Search for the cell housing the specified text and yield its (X, Y) center coordinate. 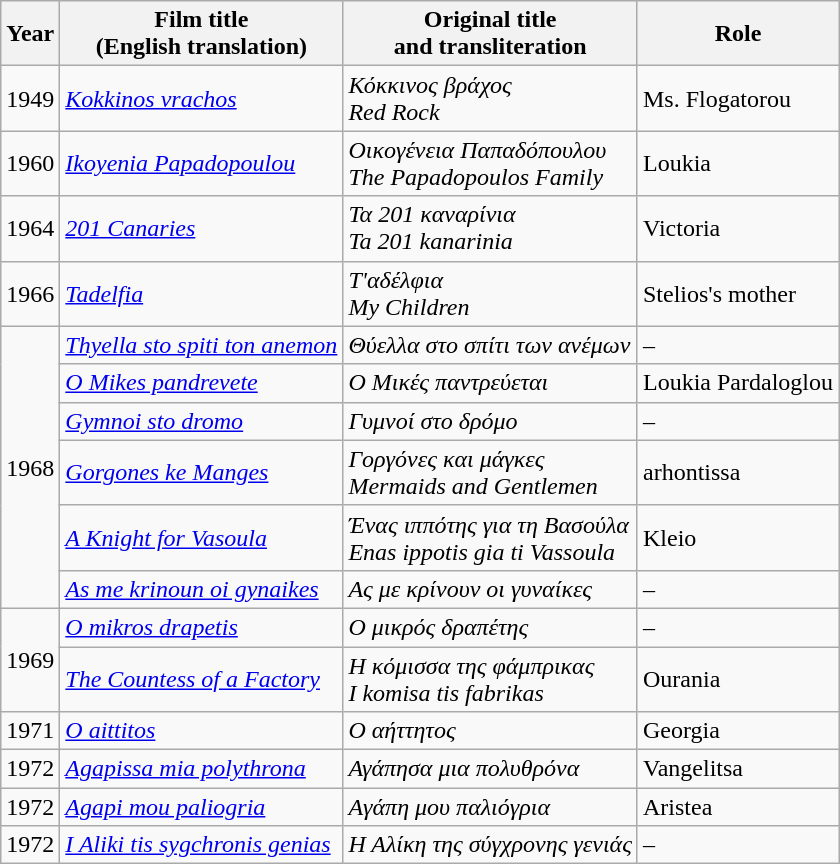
Film title(English translation) (202, 34)
Loukia Pardaloglou (738, 383)
Victoria (738, 228)
Γοργόνες και μάγκεςMermaids and Gentlemen (490, 472)
1966 (30, 294)
Ο Μικές παντρεύεται (490, 383)
Κόκκινος βράχοςRed Rock (490, 98)
Οικογένεια Παπαδόπουλου The Papadopoulos Family (490, 164)
1960 (30, 164)
Η κόμισσα της φάμπρικαςI komisa tis fabrikas (490, 678)
1968 (30, 467)
1964 (30, 228)
Gymnoi sto dromo (202, 421)
Loukia (738, 164)
Thyella sto spiti ton anemon (202, 345)
As me krinoun oi gynaikes (202, 589)
arhontissa (738, 472)
Ένας ιππότης για τη ΒασούλαEnas ippotis gia ti Vassoula (490, 538)
1949 (30, 98)
Ms. Flogatorou (738, 98)
Kleio (738, 538)
Aristea (738, 807)
Ourania (738, 678)
Agapi mou paliogria (202, 807)
Αγάπησα μια πολυθρόνα (490, 769)
O mikros drapetis (202, 627)
A Knight for Vasoula (202, 538)
Aγάπη μου παλιόγρια (490, 807)
Ο μικρός δραπέτης (490, 627)
201 Canaries (202, 228)
The Countess of a Factory (202, 678)
Agapissa mia polythrona (202, 769)
O Mikes pandrevete (202, 383)
Ας με κρίνουν οι γυναίκες (490, 589)
Georgia (738, 731)
Vangelitsa (738, 769)
Η Αλίκη της σύγχρονης γενιάς (490, 845)
Stelios's mother (738, 294)
Ikoyenia Papadopoulou (202, 164)
Tadelfia (202, 294)
Role (738, 34)
Τα 201 καναρίνιαTa 201 kanarinia (490, 228)
Original titleand transliteration (490, 34)
Gorgones ke Manges (202, 472)
O aittitos (202, 731)
1969 (30, 660)
Kokkinos vrachos (202, 98)
Year (30, 34)
Ο αήττητος (490, 731)
T'αδέλφιαMy Children (490, 294)
I Aliki tis sygchronis genias (202, 845)
Γυμνοί στο δρόμο (490, 421)
Θύελλα στο σπίτι των ανέμων (490, 345)
1971 (30, 731)
